Extract the (x, y) coordinate from the center of the cell holding the provided text.  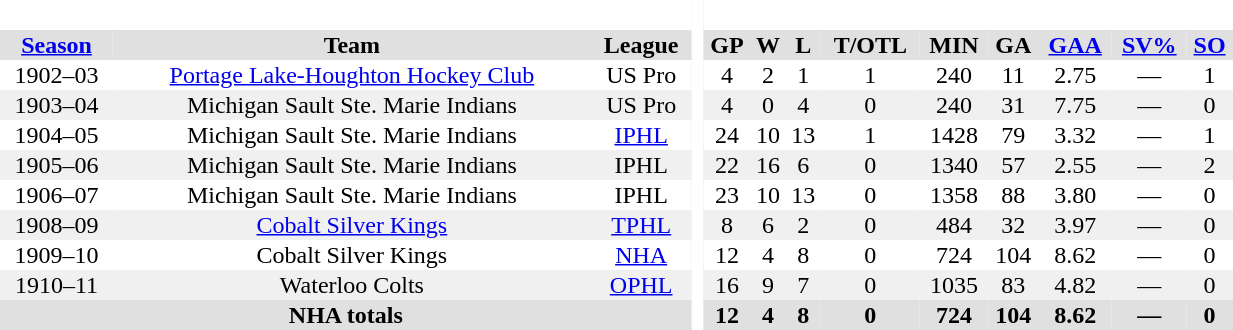
Waterloo Colts (352, 285)
24 (726, 135)
L (804, 45)
79 (1014, 135)
1035 (954, 285)
1902–03 (56, 75)
Team (352, 45)
NHA totals (346, 315)
57 (1014, 165)
MIN (954, 45)
32 (1014, 225)
GP (726, 45)
23 (726, 195)
2.75 (1076, 75)
1909–10 (56, 255)
SO (1210, 45)
22 (726, 165)
3.80 (1076, 195)
31 (1014, 105)
1910–11 (56, 285)
T/OTL (870, 45)
3.32 (1076, 135)
1428 (954, 135)
1905–06 (56, 165)
1903–04 (56, 105)
11 (1014, 75)
TPHL (642, 225)
1906–07 (56, 195)
NHA (642, 255)
88 (1014, 195)
4.82 (1076, 285)
League (642, 45)
OPHL (642, 285)
SV% (1150, 45)
W (768, 45)
Portage Lake-Houghton Hockey Club (352, 75)
484 (954, 225)
GA (1014, 45)
2.55 (1076, 165)
83 (1014, 285)
Season (56, 45)
1358 (954, 195)
1904–05 (56, 135)
GAA (1076, 45)
7 (804, 285)
1908–09 (56, 225)
1340 (954, 165)
3.97 (1076, 225)
7.75 (1076, 105)
9 (768, 285)
